Detect which cell encompasses the target text, then output its [x, y] center coordinate. 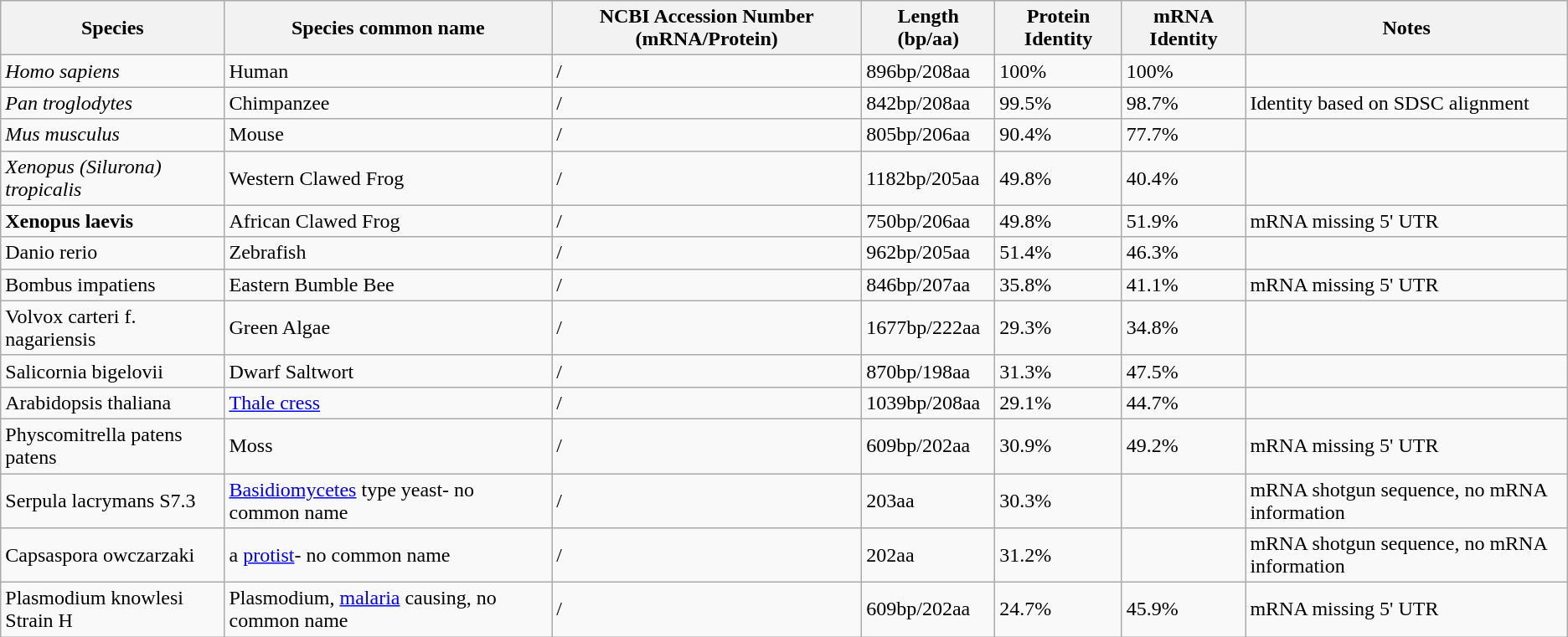
Mouse [389, 135]
Plasmodium knowlesi Strain H [112, 609]
51.9% [1184, 221]
99.5% [1059, 103]
1039bp/208aa [928, 403]
750bp/206aa [928, 221]
49.2% [1184, 445]
30.9% [1059, 445]
41.1% [1184, 285]
Xenopus laevis [112, 221]
Chimpanzee [389, 103]
Pan troglodytes [112, 103]
Mus musculus [112, 135]
Xenopus (Silurona) tropicalis [112, 177]
31.2% [1059, 556]
29.1% [1059, 403]
Notes [1406, 28]
Zebrafish [389, 253]
40.4% [1184, 177]
90.4% [1059, 135]
Human [389, 71]
Salicornia bigelovii [112, 371]
Bombus impatiens [112, 285]
Thale cress [389, 403]
47.5% [1184, 371]
NCBI Accession Number (mRNA/Protein) [707, 28]
Danio rerio [112, 253]
Green Algae [389, 328]
Eastern Bumble Bee [389, 285]
45.9% [1184, 609]
Volvox carteri f. nagariensis [112, 328]
Species common name [389, 28]
Homo sapiens [112, 71]
896bp/208aa [928, 71]
Species [112, 28]
29.3% [1059, 328]
Length (bp/aa) [928, 28]
Moss [389, 445]
77.7% [1184, 135]
African Clawed Frog [389, 221]
846bp/207aa [928, 285]
44.7% [1184, 403]
1182bp/205aa [928, 177]
Physcomitrella patens patens [112, 445]
98.7% [1184, 103]
203aa [928, 501]
870bp/198aa [928, 371]
805bp/206aa [928, 135]
Capsaspora owczarzaki [112, 556]
Plasmodium, malaria causing, no common name [389, 609]
Identity based on SDSC alignment [1406, 103]
31.3% [1059, 371]
mRNA Identity [1184, 28]
24.7% [1059, 609]
Protein Identity [1059, 28]
202aa [928, 556]
51.4% [1059, 253]
962bp/205aa [928, 253]
34.8% [1184, 328]
46.3% [1184, 253]
30.3% [1059, 501]
35.8% [1059, 285]
842bp/208aa [928, 103]
Western Clawed Frog [389, 177]
a protist- no common name [389, 556]
Serpula lacrymans S7.3 [112, 501]
1677bp/222aa [928, 328]
Arabidopsis thaliana [112, 403]
Dwarf Saltwort [389, 371]
Basidiomycetes type yeast- no common name [389, 501]
